From the cell containing the given text, extract its center point as (x, y) coordinate. 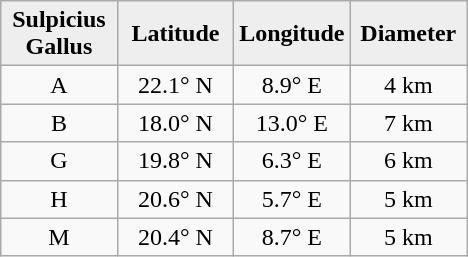
13.0° E (292, 123)
Longitude (292, 34)
19.8° N (175, 161)
Diameter (408, 34)
6 km (408, 161)
22.1° N (175, 85)
6.3° E (292, 161)
Latitude (175, 34)
SulpiciusGallus (59, 34)
M (59, 237)
8.9° E (292, 85)
4 km (408, 85)
8.7° E (292, 237)
20.4° N (175, 237)
G (59, 161)
7 km (408, 123)
5.7° E (292, 199)
A (59, 85)
B (59, 123)
20.6° N (175, 199)
18.0° N (175, 123)
H (59, 199)
